Capture the cell that displays the provided text and extract its [x, y] central coordinate. 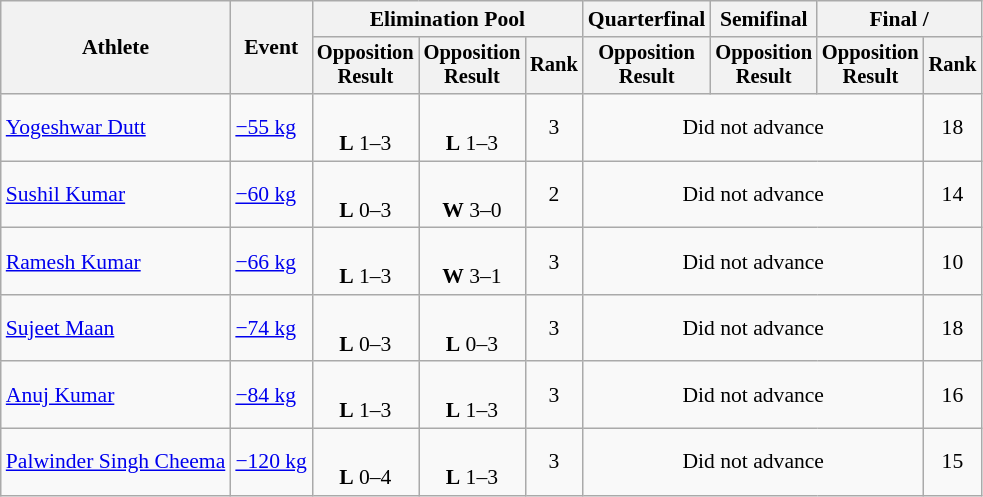
16 [953, 396]
Elimination Pool [448, 19]
Quarterfinal [647, 19]
Event [271, 48]
Palwinder Singh Cheema [116, 462]
Semifinal [764, 19]
Ramesh Kumar [116, 262]
Anuj Kumar [116, 396]
−74 kg [271, 328]
W 3–0 [472, 194]
Yogeshwar Dutt [116, 128]
W 3–1 [472, 262]
10 [953, 262]
Sushil Kumar [116, 194]
−55 kg [271, 128]
2 [554, 194]
15 [953, 462]
−84 kg [271, 396]
Final / [899, 19]
−66 kg [271, 262]
−60 kg [271, 194]
Athlete [116, 48]
L 0–4 [366, 462]
Sujeet Maan [116, 328]
14 [953, 194]
−120 kg [271, 462]
